Output the [x, y] coordinate of the center of the cell containing the given text.  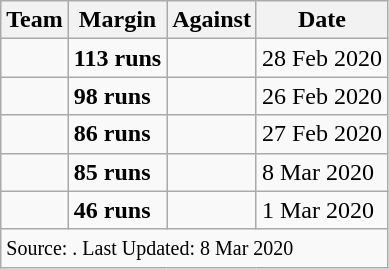
113 runs [117, 58]
Source: . Last Updated: 8 Mar 2020 [194, 248]
Date [322, 20]
28 Feb 2020 [322, 58]
Against [212, 20]
1 Mar 2020 [322, 210]
Team [35, 20]
86 runs [117, 134]
8 Mar 2020 [322, 172]
Margin [117, 20]
27 Feb 2020 [322, 134]
85 runs [117, 172]
46 runs [117, 210]
26 Feb 2020 [322, 96]
98 runs [117, 96]
